Determine the (x, y) coordinate at the center of the cell enclosing the given text.  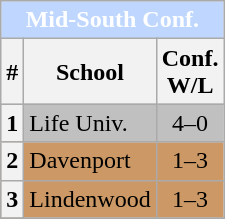
# (12, 72)
Life Univ. (90, 123)
4–0 (190, 123)
School (90, 72)
3 (12, 199)
Lindenwood (90, 199)
2 (12, 161)
Davenport (90, 161)
Mid-South Conf. (112, 20)
1 (12, 123)
Conf. W/L (190, 72)
